Return [X, Y] of the center of cell containing provided text 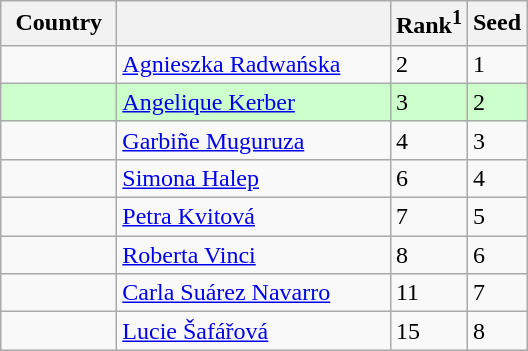
5 [496, 217]
Rank1 [428, 24]
11 [428, 293]
Seed [496, 24]
Simona Halep [254, 178]
Carla Suárez Navarro [254, 293]
Agnieszka Radwańska [254, 64]
Roberta Vinci [254, 255]
Garbiñe Muguruza [254, 140]
15 [428, 331]
1 [496, 64]
Angelique Kerber [254, 102]
Petra Kvitová [254, 217]
Lucie Šafářová [254, 331]
Country [59, 24]
